Output the (x, y) coordinate of the center of the cell containing the given text.  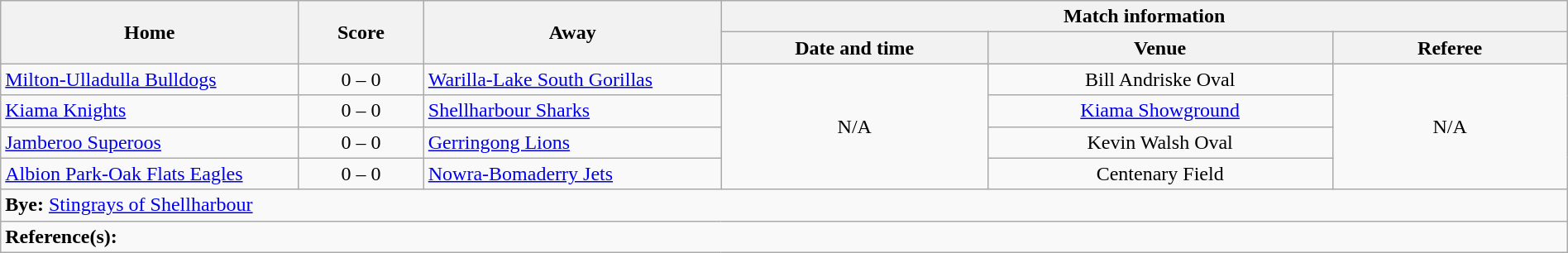
Score (361, 32)
Kevin Walsh Oval (1159, 142)
Gerringong Lions (572, 142)
Referee (1450, 48)
Reference(s): (784, 236)
Albion Park-Oak Flats Eagles (150, 174)
Shellharbour Sharks (572, 111)
Jamberoo Superoos (150, 142)
Home (150, 32)
Warilla-Lake South Gorillas (572, 79)
Away (572, 32)
Milton-Ulladulla Bulldogs (150, 79)
Date and time (854, 48)
Kiama Showground (1159, 111)
Venue (1159, 48)
Kiama Knights (150, 111)
Match information (1145, 17)
Nowra-Bomaderry Jets (572, 174)
Centenary Field (1159, 174)
Bye: Stingrays of Shellharbour (784, 205)
Bill Andriske Oval (1159, 79)
